Determine the [x, y] coordinate at the center of the cell enclosing the given text.  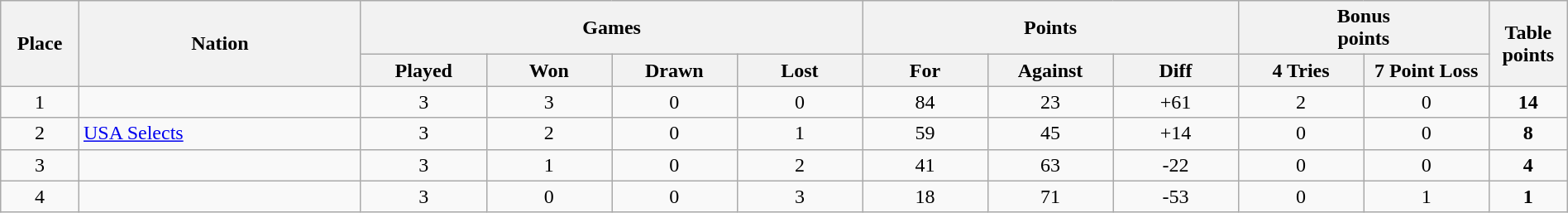
Drawn [675, 70]
84 [925, 102]
Diff [1176, 70]
71 [1050, 196]
Games [611, 28]
Place [40, 43]
45 [1050, 133]
+14 [1176, 133]
For [925, 70]
4 Tries [1301, 70]
Lost [800, 70]
USA Selects [220, 133]
Won [549, 70]
41 [925, 165]
-53 [1176, 196]
Against [1050, 70]
Bonuspoints [1363, 28]
8 [1528, 133]
7 Point Loss [1427, 70]
Nation [220, 43]
23 [1050, 102]
63 [1050, 165]
Played [423, 70]
Points [1050, 28]
+61 [1176, 102]
14 [1528, 102]
-22 [1176, 165]
Tablepoints [1528, 43]
18 [925, 196]
59 [925, 133]
